Return the (x, y) coordinate for the center point of the cell that contains the specified text.  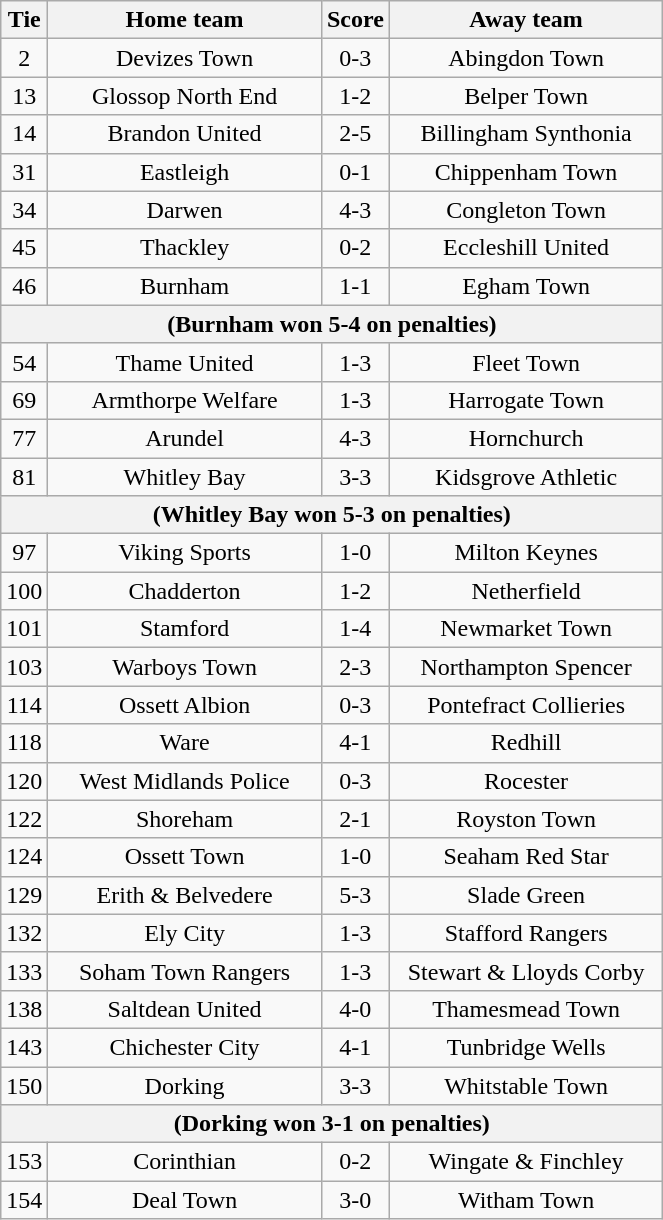
129 (24, 895)
14 (24, 134)
Chippenham Town (526, 172)
114 (24, 705)
Redhill (526, 743)
153 (24, 1162)
Thamesmead Town (526, 1009)
Shoreham (185, 819)
133 (24, 971)
Dorking (185, 1085)
Eccleshill United (526, 248)
3-0 (355, 1200)
150 (24, 1085)
Arundel (185, 438)
97 (24, 553)
Stewart & Lloyds Corby (526, 971)
118 (24, 743)
Darwen (185, 210)
Wingate & Finchley (526, 1162)
Abingdon Town (526, 58)
5-3 (355, 895)
138 (24, 1009)
Rocester (526, 781)
Northampton Spencer (526, 667)
Stafford Rangers (526, 933)
Netherfield (526, 591)
103 (24, 667)
13 (24, 96)
Burnham (185, 286)
77 (24, 438)
Slade Green (526, 895)
Tie (24, 20)
(Dorking won 3-1 on penalties) (332, 1124)
Erith & Belvedere (185, 895)
124 (24, 857)
81 (24, 477)
Hornchurch (526, 438)
2-3 (355, 667)
Newmarket Town (526, 629)
31 (24, 172)
154 (24, 1200)
Devizes Town (185, 58)
Away team (526, 20)
34 (24, 210)
Seaham Red Star (526, 857)
45 (24, 248)
Thackley (185, 248)
143 (24, 1047)
Eastleigh (185, 172)
Ossett Town (185, 857)
2-1 (355, 819)
Witham Town (526, 1200)
(Whitley Bay won 5-3 on penalties) (332, 515)
132 (24, 933)
0-1 (355, 172)
101 (24, 629)
Pontefract Collieries (526, 705)
Brandon United (185, 134)
Royston Town (526, 819)
(Burnham won 5-4 on penalties) (332, 324)
Ossett Albion (185, 705)
Corinthian (185, 1162)
120 (24, 781)
Stamford (185, 629)
West Midlands Police (185, 781)
Chadderton (185, 591)
Viking Sports (185, 553)
Thame United (185, 362)
2 (24, 58)
Milton Keynes (526, 553)
1-1 (355, 286)
Saltdean United (185, 1009)
Glossop North End (185, 96)
2-5 (355, 134)
Ely City (185, 933)
Armthorpe Welfare (185, 400)
Belper Town (526, 96)
69 (24, 400)
Tunbridge Wells (526, 1047)
Home team (185, 20)
Fleet Town (526, 362)
46 (24, 286)
122 (24, 819)
Kidsgrove Athletic (526, 477)
Whitley Bay (185, 477)
Harrogate Town (526, 400)
Deal Town (185, 1200)
Whitstable Town (526, 1085)
Ware (185, 743)
100 (24, 591)
54 (24, 362)
Congleton Town (526, 210)
Chichester City (185, 1047)
Soham Town Rangers (185, 971)
1-4 (355, 629)
4-0 (355, 1009)
Score (355, 20)
Billingham Synthonia (526, 134)
Egham Town (526, 286)
Warboys Town (185, 667)
